Search for the cell housing the specified text and yield its [X, Y] center coordinate. 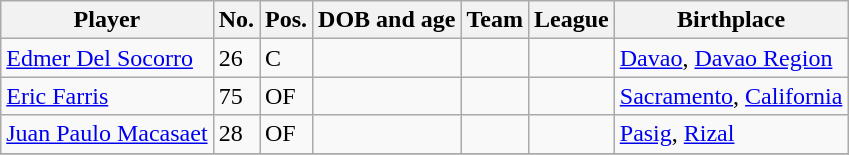
Sacramento, California [731, 96]
No. [236, 20]
28 [236, 134]
League [572, 20]
Davao, Davao Region [731, 58]
26 [236, 58]
Eric Farris [107, 96]
75 [236, 96]
Juan Paulo Macasaet [107, 134]
C [286, 58]
DOB and age [387, 20]
Birthplace [731, 20]
Edmer Del Socorro [107, 58]
Pos. [286, 20]
Team [495, 20]
Player [107, 20]
Pasig, Rizal [731, 134]
